Return the (X, Y) coordinate for the center point of the cell that contains the specified text.  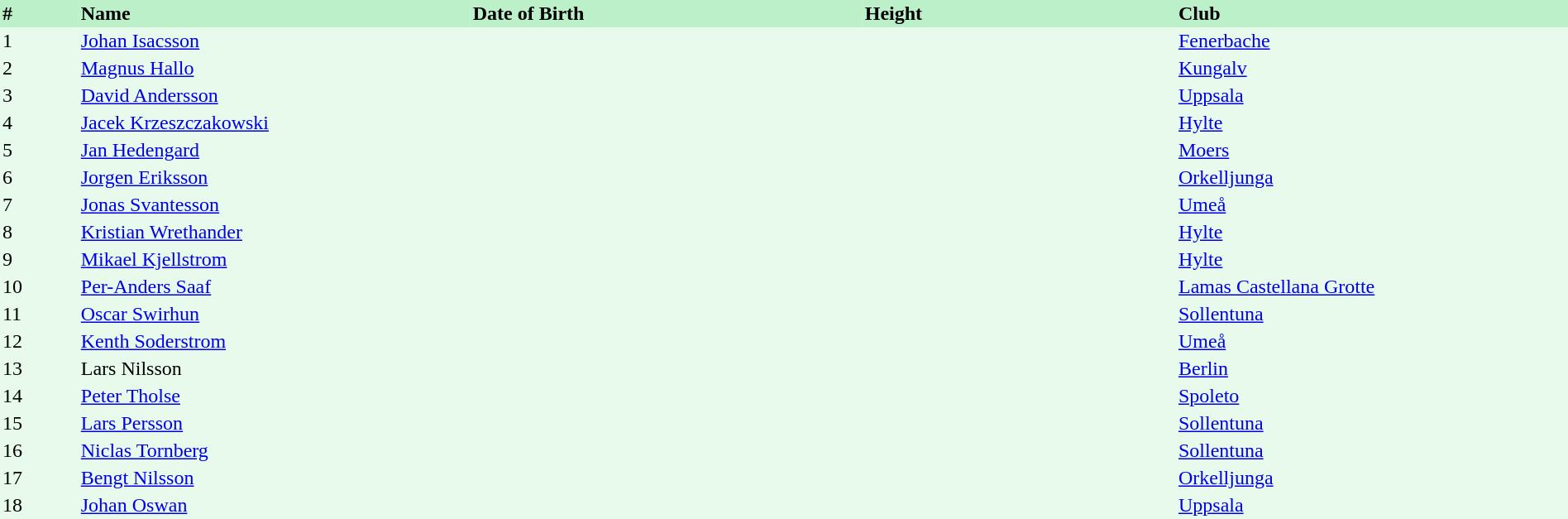
Berlin (1372, 369)
Lars Persson (275, 424)
Johan Isacsson (275, 41)
Date of Birth (667, 13)
16 (40, 450)
8 (40, 232)
12 (40, 341)
13 (40, 369)
Niclas Tornberg (275, 450)
Jonas Svantesson (275, 205)
2 (40, 68)
Height (1019, 13)
Lamas Castellana Grotte (1372, 286)
Jorgen Eriksson (275, 177)
Bengt Nilsson (275, 478)
1 (40, 41)
# (40, 13)
15 (40, 424)
Name (275, 13)
Oscar Swirhun (275, 315)
Peter Tholse (275, 396)
Spoleto (1372, 396)
Kungalv (1372, 68)
Jan Hedengard (275, 151)
11 (40, 315)
Johan Oswan (275, 505)
Magnus Hallo (275, 68)
14 (40, 396)
Moers (1372, 151)
9 (40, 260)
Jacek Krzeszczakowski (275, 123)
Kristian Wrethander (275, 232)
Mikael Kjellstrom (275, 260)
18 (40, 505)
Lars Nilsson (275, 369)
6 (40, 177)
Kenth Soderstrom (275, 341)
10 (40, 286)
Club (1372, 13)
17 (40, 478)
7 (40, 205)
4 (40, 123)
Per-Anders Saaf (275, 286)
3 (40, 96)
David Andersson (275, 96)
Fenerbache (1372, 41)
5 (40, 151)
